Return (X, Y) of the center of cell containing provided text 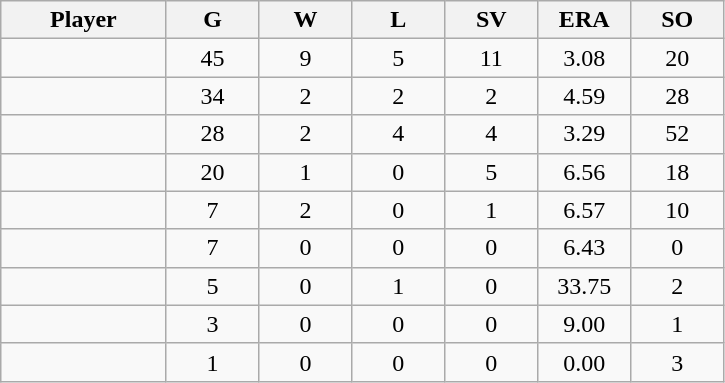
6.57 (584, 210)
6.43 (584, 248)
SO (678, 20)
3.08 (584, 58)
Player (84, 20)
6.56 (584, 172)
0.00 (584, 362)
10 (678, 210)
18 (678, 172)
ERA (584, 20)
11 (492, 58)
L (398, 20)
W (306, 20)
4.59 (584, 96)
9.00 (584, 324)
52 (678, 134)
45 (212, 58)
9 (306, 58)
33.75 (584, 286)
G (212, 20)
SV (492, 20)
34 (212, 96)
3.29 (584, 134)
